Extract the [x, y] coordinate from the center of the cell holding the provided text.  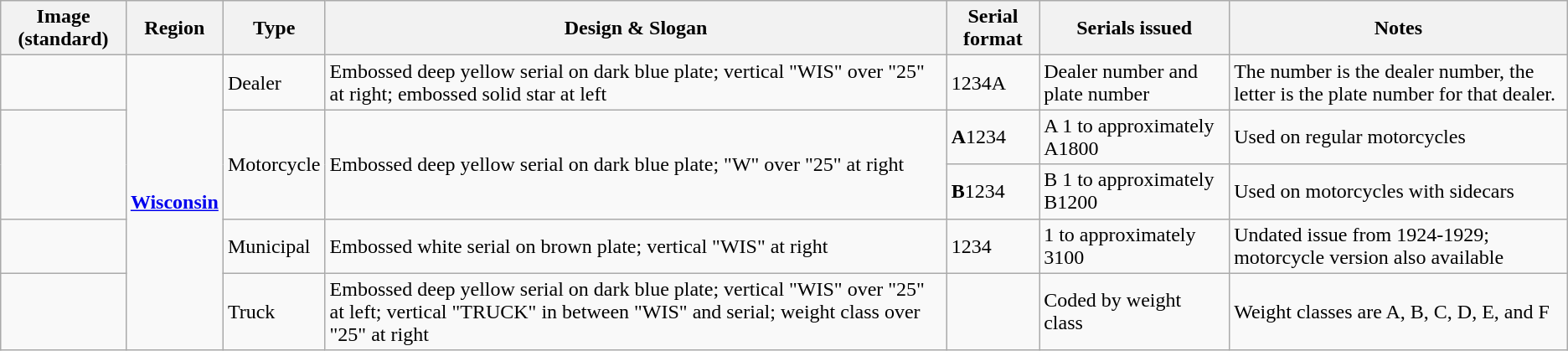
Image (standard) [64, 28]
Used on regular motorcycles [1399, 137]
Design & Slogan [636, 28]
Truck [274, 312]
Motorcycle [274, 164]
Serial format [993, 28]
Municipal [274, 246]
A1234 [993, 137]
Embossed deep yellow serial on dark blue plate; vertical "WIS" over "25" at right; embossed solid star at left [636, 82]
Dealer [274, 82]
1 to approximately 3100 [1134, 246]
Notes [1399, 28]
Coded by weight class [1134, 312]
Serials issued [1134, 28]
B1234 [993, 191]
1234 [993, 246]
Undated issue from 1924-1929; motorcycle version also available [1399, 246]
Type [274, 28]
Region [174, 28]
Embossed deep yellow serial on dark blue plate; "W" over "25" at right [636, 164]
Weight classes are A, B, C, D, E, and F [1399, 312]
Dealer number and plate number [1134, 82]
Used on motorcycles with sidecars [1399, 191]
Wisconsin [174, 203]
Embossed white serial on brown plate; vertical "WIS" at right [636, 246]
The number is the dealer number, the letter is the plate number for that dealer. [1399, 82]
1234A [993, 82]
A 1 to approximately A1800 [1134, 137]
B 1 to approximately B1200 [1134, 191]
